Return the [X, Y] coordinate for the center point of the cell that contains the specified text.  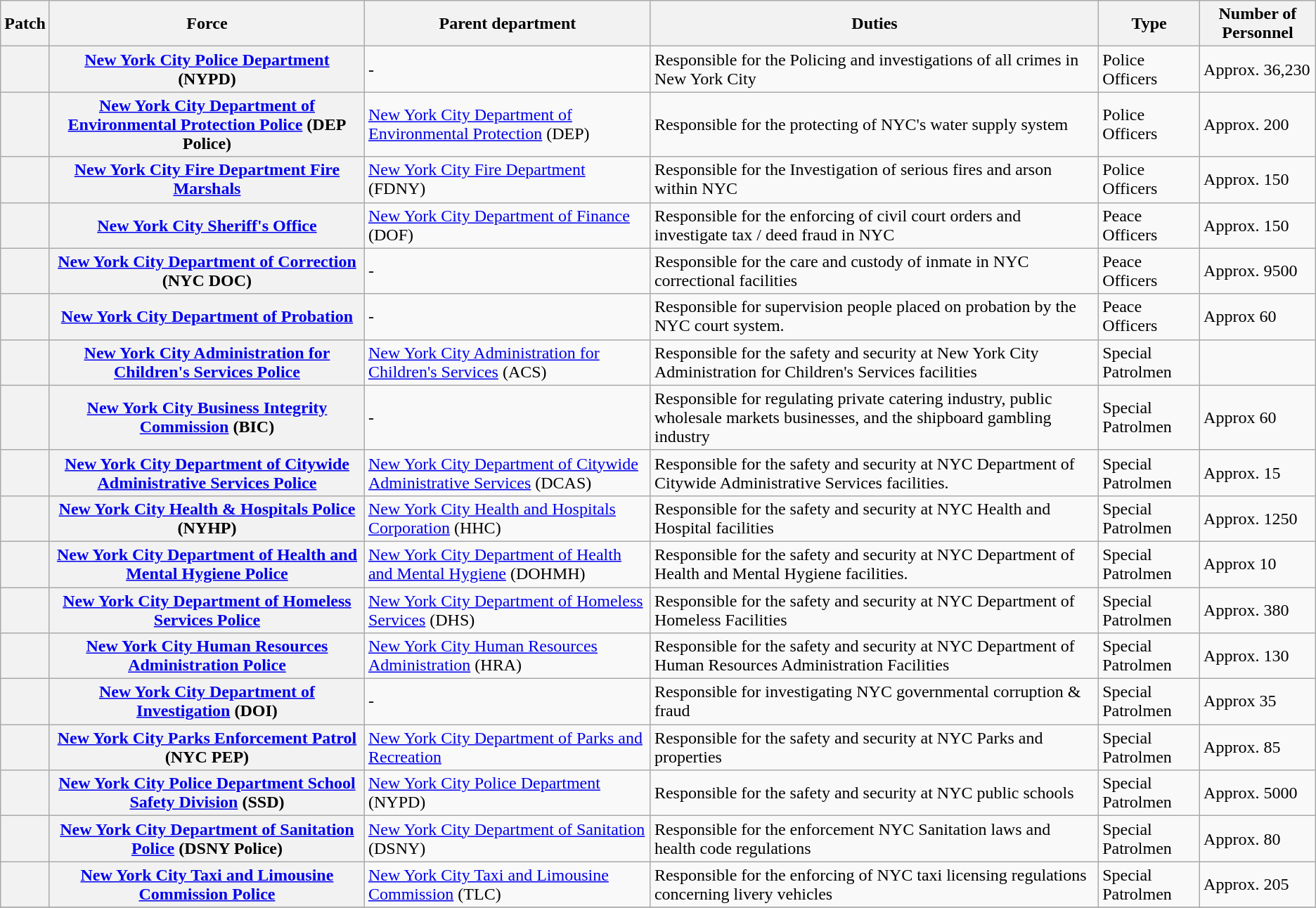
Responsible for the safety and security at New York City Administration for Children's Services facilities [875, 363]
Responsible for the safety and security at NYC public schools [875, 793]
Approx. 9500 [1258, 271]
New York City Department of Probation [207, 316]
New York City Health and Hospitals Corporation (HHC) [508, 519]
New York City Fire Department (FDNY) [508, 180]
New York City Taxi and Limousine Commission (TLC) [508, 884]
Approx. 80 [1258, 839]
Responsible for the safety and security at NYC Department of Homeless Facilities [875, 610]
New York City Human Resources Administration Police [207, 656]
New York City Department of Sanitation Police (DSNY Police) [207, 839]
Responsible for supervision people placed on probation by the NYC court system. [875, 316]
Approx. 36,230 [1258, 69]
Responsible for the safety and security at NYC Department of Citywide Administrative Services facilities. [875, 472]
Approx. 200 [1258, 124]
New York City Administration for Children's Services (ACS) [508, 363]
Responsible for the safety and security at NYC Parks and properties [875, 748]
New York City Sheriff's Office [207, 225]
Type [1149, 24]
Approx. 15 [1258, 472]
Approx 10 [1258, 564]
New York City Parks Enforcement Patrol (NYC PEP) [207, 748]
Approx. 380 [1258, 610]
Responsible for investigating NYC governmental corruption & fraud [875, 701]
New York City Police Department School Safety Division (SSD) [207, 793]
New York City Fire Department Fire Marshals [207, 180]
Responsible for the enforcing of NYC taxi licensing regulations concerning livery vehicles [875, 884]
Parent department [508, 24]
New York City Administration for Children's Services Police [207, 363]
New York City Department of Environmental Protection (DEP) [508, 124]
New York City Department of Correction (NYC DOC) [207, 271]
Responsible for regulating private catering industry, public wholesale markets businesses, and the shipboard gambling industry [875, 417]
New York City Department of Environmental Protection Police (DEP Police) [207, 124]
Approx. 205 [1258, 884]
Responsible for the enforcement NYC Sanitation laws and health code regulations [875, 839]
Responsible for the safety and security at NYC Department of Health and Mental Hygiene facilities. [875, 564]
Approx. 1250 [1258, 519]
New York City Human Resources Administration (HRA) [508, 656]
New York City Business Integrity Commission (BIC) [207, 417]
Responsible for the safety and security at NYC Health and Hospital facilities [875, 519]
New York City Department of Citywide Administrative Services (DCAS) [508, 472]
New York City Department of Finance (DOF) [508, 225]
New York City Department of Homeless Services Police [207, 610]
New York City Taxi and Limousine Commission Police [207, 884]
New York City Department of Parks and Recreation [508, 748]
Responsible for the care and custody of inmate in NYC correctional facilities [875, 271]
Responsible for the protecting of NYC's water supply system [875, 124]
New York City Department of Sanitation (DSNY) [508, 839]
Patch [25, 24]
Force [207, 24]
New York City Department of Homeless Services (DHS) [508, 610]
Approx. 85 [1258, 748]
New York City Department of Health and Mental Hygiene (DOHMH) [508, 564]
New York City Department of Citywide Administrative Services Police [207, 472]
Duties [875, 24]
Responsible for the enforcing of civil court orders and investigate tax / deed fraud in NYC [875, 225]
Approx. 5000 [1258, 793]
New York City Department of Health and Mental Hygiene Police [207, 564]
New York City Department of Investigation (DOI) [207, 701]
Approx 35 [1258, 701]
New York City Health & Hospitals Police (NYHP) [207, 519]
Responsible for the Investigation of serious fires and arson within NYC [875, 180]
Responsible for the safety and security at NYC Department of Human Resources Administration Facilities [875, 656]
Responsible for the Policing and investigations of all crimes in New York City [875, 69]
Approx. 130 [1258, 656]
Number of Personnel [1258, 24]
